Identify which cell holds the provided text, then report its (X, Y) central coordinate. 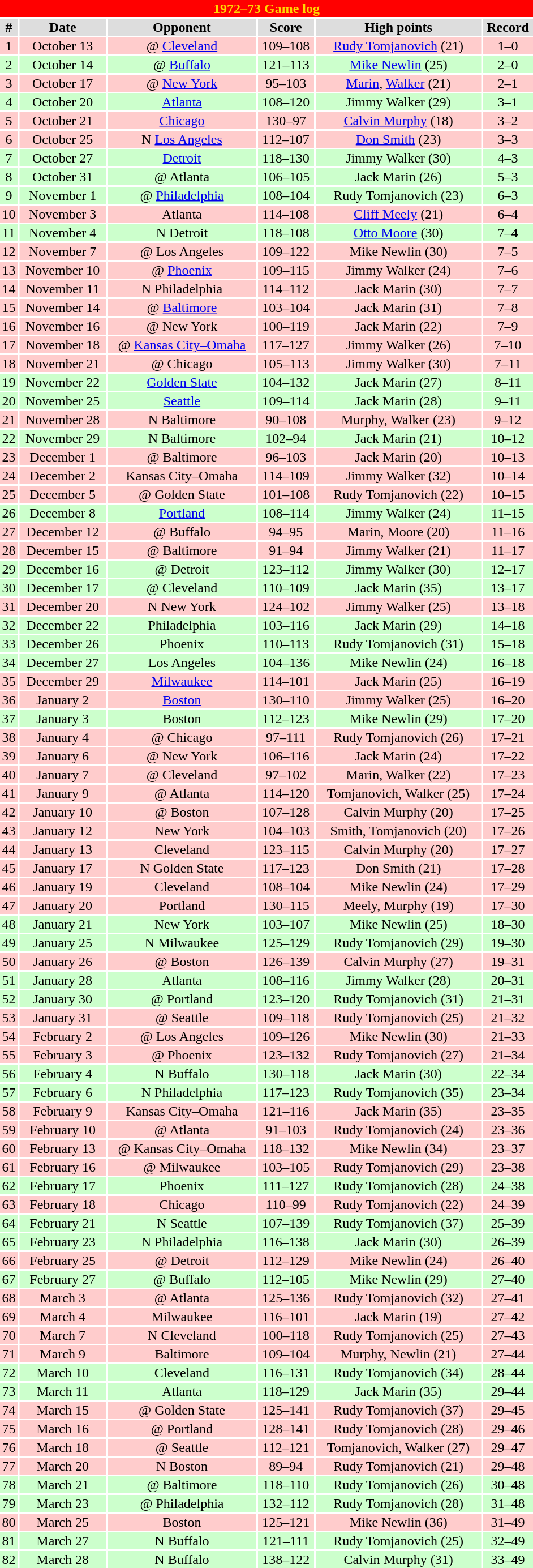
4 (9, 102)
8–11 (508, 382)
96–103 (285, 457)
Calvin Murphy (27) (398, 962)
109–118 (285, 1018)
December 2 (63, 476)
October 31 (63, 177)
January 17 (63, 868)
118–130 (285, 158)
January 30 (63, 999)
Murphy, Newlin (21) (398, 1354)
19 (9, 382)
15–18 (508, 644)
February 21 (63, 1223)
45 (9, 868)
20–31 (508, 980)
13–18 (508, 606)
21–32 (508, 1018)
19–30 (508, 943)
January 13 (63, 849)
80 (9, 1522)
Philadelphia (182, 625)
33–49 (508, 1560)
Date (63, 27)
December 17 (63, 588)
30 (9, 588)
29 (9, 569)
41 (9, 793)
N New York (182, 606)
November 4 (63, 233)
Seattle (182, 401)
March 25 (63, 1522)
57 (9, 1092)
November 25 (63, 401)
16–18 (508, 663)
72 (9, 1373)
March 15 (63, 1410)
54 (9, 1036)
101–108 (285, 494)
Cliff Meely (21) (398, 214)
24–38 (508, 1186)
February 18 (63, 1204)
104–103 (285, 831)
Marin, Walker (22) (398, 775)
February 13 (63, 1148)
9–11 (508, 401)
20 (9, 401)
36 (9, 700)
December 29 (63, 681)
110–109 (285, 588)
42 (9, 812)
3–1 (508, 102)
66 (9, 1261)
109–108 (285, 46)
121–113 (285, 65)
October 14 (63, 65)
3–3 (508, 139)
106–105 (285, 177)
2 (9, 65)
Calvin Murphy (18) (398, 121)
December 26 (63, 644)
125–129 (285, 943)
November 21 (63, 364)
N Detroit (182, 233)
114–120 (285, 793)
50 (9, 962)
6 (9, 139)
Rudy Tomjanovich (27) (398, 1055)
114–112 (285, 289)
Tomjanovich, Walker (27) (398, 1447)
105–113 (285, 364)
Jack Marin (25) (398, 681)
6–3 (508, 195)
103–105 (285, 1167)
@ Milwaukee (182, 1167)
23 (9, 457)
February 25 (63, 1261)
January 9 (63, 793)
31–48 (508, 1503)
31–49 (508, 1522)
27 (9, 532)
N Boston (182, 1466)
116–138 (285, 1242)
October 17 (63, 83)
23–37 (508, 1148)
Los Angeles (182, 663)
Jimmy Walker (21) (398, 550)
32 (9, 625)
56 (9, 1074)
123–115 (285, 849)
Meely, Murphy (19) (398, 905)
91–94 (285, 550)
8 (9, 177)
15 (9, 307)
74 (9, 1410)
118–110 (285, 1485)
10–12 (508, 438)
89–94 (285, 1466)
28 (9, 550)
November 3 (63, 214)
25 (9, 494)
78 (9, 1485)
Score (285, 27)
7–10 (508, 345)
1972–73 Game log (266, 8)
October 13 (63, 46)
111–127 (285, 1186)
January 3 (63, 719)
123–112 (285, 569)
Jack Marin (31) (398, 307)
48 (9, 924)
29–44 (508, 1391)
Jack Marin (22) (398, 326)
Jack Marin (29) (398, 625)
22 (9, 438)
62 (9, 1186)
73 (9, 1391)
January 26 (63, 962)
24–39 (508, 1204)
9–12 (508, 420)
Don Smith (21) (398, 868)
December 22 (63, 625)
107–139 (285, 1223)
49 (9, 943)
17–23 (508, 775)
17–25 (508, 812)
January 28 (63, 980)
January 25 (63, 943)
7–9 (508, 326)
109–104 (285, 1354)
December 1 (63, 457)
November 28 (63, 420)
106–116 (285, 756)
123–120 (285, 999)
Jimmy Walker (29) (398, 102)
43 (9, 831)
February 23 (63, 1242)
17–27 (508, 849)
3 (9, 83)
Record (508, 27)
January 10 (63, 812)
March 9 (63, 1354)
109–115 (285, 270)
Rudy Tomjanovich (32) (398, 1298)
February 3 (63, 1055)
29–48 (508, 1466)
14 (9, 289)
Jack Marin (21) (398, 438)
33 (9, 644)
10 (9, 214)
Rudy Tomjanovich (34) (398, 1373)
February 10 (63, 1130)
February 27 (63, 1279)
59 (9, 1130)
114–108 (285, 214)
21–33 (508, 1036)
Calvin Murphy (31) (398, 1560)
March 20 (63, 1466)
91–103 (285, 1130)
30–48 (508, 1485)
18–30 (508, 924)
21–34 (508, 1055)
28–44 (508, 1373)
118–108 (285, 233)
14–18 (508, 625)
17–30 (508, 905)
103–107 (285, 924)
Jack Marin (24) (398, 756)
Jimmy Walker (28) (398, 980)
11 (9, 233)
58 (9, 1111)
132–112 (285, 1503)
108–114 (285, 513)
7–11 (508, 364)
Golden State (182, 382)
October 21 (63, 121)
March 7 (63, 1335)
17–29 (508, 887)
7–8 (508, 307)
29–46 (508, 1429)
February 17 (63, 1186)
130–118 (285, 1074)
61 (9, 1167)
23–38 (508, 1167)
23–35 (508, 1111)
5–3 (508, 177)
Otto Moore (30) (398, 233)
November 18 (63, 345)
116–131 (285, 1373)
October 25 (63, 139)
Rudy Tomjanovich (35) (398, 1092)
January 4 (63, 737)
7 (9, 158)
18 (9, 364)
103–104 (285, 307)
108–120 (285, 102)
124–102 (285, 606)
114–109 (285, 476)
11–16 (508, 532)
95–103 (285, 83)
December 20 (63, 606)
114–101 (285, 681)
46 (9, 887)
17 (9, 345)
2–1 (508, 83)
130–115 (285, 905)
November 14 (63, 307)
Baltimore (182, 1354)
27–44 (508, 1354)
7–7 (508, 289)
107–128 (285, 812)
November 7 (63, 251)
17–26 (508, 831)
Tomjanovich, Walker (25) (398, 793)
November 11 (63, 289)
10–15 (508, 494)
Mike Newlin (34) (398, 1148)
26–39 (508, 1242)
January 19 (63, 887)
79 (9, 1503)
January 7 (63, 775)
25–39 (508, 1223)
112–105 (285, 1279)
7–6 (508, 270)
44 (9, 849)
128–141 (285, 1429)
6–4 (508, 214)
121–111 (285, 1541)
24 (9, 476)
March 3 (63, 1298)
January 20 (63, 905)
116–101 (285, 1317)
37 (9, 719)
N Cleveland (182, 1335)
125–136 (285, 1298)
Opponent (182, 27)
N Los Angeles (182, 139)
17–21 (508, 737)
64 (9, 1223)
27–43 (508, 1335)
69 (9, 1317)
55 (9, 1055)
126–139 (285, 962)
March 27 (63, 1541)
1–0 (508, 46)
11–15 (508, 513)
Jack Marin (27) (398, 382)
65 (9, 1242)
77 (9, 1466)
130–110 (285, 700)
81 (9, 1541)
January 2 (63, 700)
December 5 (63, 494)
February 2 (63, 1036)
31 (9, 606)
112–123 (285, 719)
# (9, 27)
23–34 (508, 1092)
23–36 (508, 1130)
90–108 (285, 420)
125–121 (285, 1522)
130–97 (285, 121)
11–17 (508, 550)
November 16 (63, 326)
Marin, Walker (21) (398, 83)
February 16 (63, 1167)
47 (9, 905)
N Seattle (182, 1223)
13 (9, 270)
68 (9, 1298)
71 (9, 1354)
November 22 (63, 382)
17–22 (508, 756)
10–14 (508, 476)
March 23 (63, 1503)
March 16 (63, 1429)
70 (9, 1335)
3–2 (508, 121)
16–19 (508, 681)
Jack Marin (19) (398, 1317)
60 (9, 1148)
21 (9, 420)
121–116 (285, 1111)
63 (9, 1204)
104–132 (285, 382)
February 9 (63, 1111)
March 10 (63, 1373)
110–113 (285, 644)
76 (9, 1447)
November 10 (63, 270)
19–31 (508, 962)
November 29 (63, 438)
138–122 (285, 1560)
November 1 (63, 195)
109–114 (285, 401)
109–122 (285, 251)
October 20 (63, 102)
October 27 (63, 158)
27–42 (508, 1317)
29–45 (508, 1410)
December 8 (63, 513)
March 4 (63, 1317)
December 27 (63, 663)
Jack Marin (20) (398, 457)
High points (398, 27)
January 31 (63, 1018)
26 (9, 513)
108–116 (285, 980)
67 (9, 1279)
Don Smith (23) (398, 139)
17–20 (508, 719)
5 (9, 121)
1 (9, 46)
112–121 (285, 1447)
January 21 (63, 924)
100–118 (285, 1335)
109–126 (285, 1036)
125–141 (285, 1410)
94–95 (285, 532)
March 11 (63, 1391)
4–3 (508, 158)
27–40 (508, 1279)
51 (9, 980)
97–111 (285, 737)
Jack Marin (28) (398, 401)
March 28 (63, 1560)
21–31 (508, 999)
December 12 (63, 532)
December 15 (63, 550)
January 6 (63, 756)
29–47 (508, 1447)
March 21 (63, 1485)
112–129 (285, 1261)
February 4 (63, 1074)
32–49 (508, 1541)
Mike Newlin (36) (398, 1522)
10–13 (508, 457)
40 (9, 775)
2–0 (508, 65)
100–119 (285, 326)
March 18 (63, 1447)
Marin, Moore (20) (398, 532)
7–4 (508, 233)
Murphy, Walker (23) (398, 420)
Jack Marin (26) (398, 177)
17–24 (508, 793)
110–99 (285, 1204)
53 (9, 1018)
Smith, Tomjanovich (20) (398, 831)
123–132 (285, 1055)
22–34 (508, 1074)
17–28 (508, 868)
13–17 (508, 588)
38 (9, 737)
Rudy Tomjanovich (23) (398, 195)
Detroit (182, 158)
104–136 (285, 663)
102–94 (285, 438)
January 12 (63, 831)
9 (9, 195)
7–5 (508, 251)
39 (9, 756)
52 (9, 999)
34 (9, 663)
97–102 (285, 775)
December 16 (63, 569)
N Golden State (182, 868)
82 (9, 1560)
16 (9, 326)
112–107 (285, 139)
February 6 (63, 1092)
75 (9, 1429)
117–127 (285, 345)
103–116 (285, 625)
N Milwaukee (182, 943)
12 (9, 251)
Jimmy Walker (32) (398, 476)
Rudy Tomjanovich (24) (398, 1130)
35 (9, 681)
118–132 (285, 1148)
16–20 (508, 700)
27–41 (508, 1298)
12–17 (508, 569)
26–40 (508, 1261)
Jimmy Walker (26) (398, 345)
118–129 (285, 1391)
